Find where the given text appears and provide that cell's center as (x, y) coordinate. 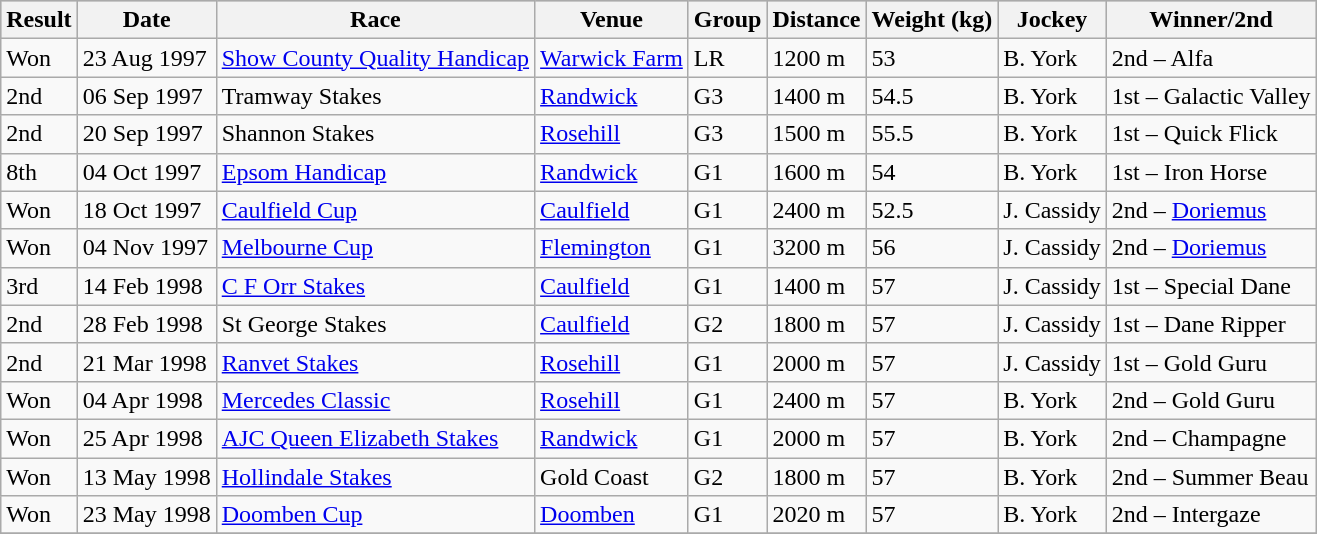
04 Nov 1997 (146, 248)
28 Feb 1998 (146, 324)
13 May 1998 (146, 477)
C F Orr Stakes (375, 286)
04 Apr 1998 (146, 400)
54 (932, 172)
Warwick Farm (612, 58)
1st – Dane Ripper (1211, 324)
18 Oct 1997 (146, 210)
25 Apr 1998 (146, 438)
04 Oct 1997 (146, 172)
Venue (612, 20)
Epsom Handicap (375, 172)
1st – Gold Guru (1211, 362)
Doomben (612, 515)
52.5 (932, 210)
Distance (816, 20)
St George Stakes (375, 324)
1500 m (816, 134)
1st – Iron Horse (1211, 172)
LR (728, 58)
Hollindale Stakes (375, 477)
Show County Quality Handicap (375, 58)
Flemington (612, 248)
1200 m (816, 58)
20 Sep 1997 (146, 134)
06 Sep 1997 (146, 96)
3200 m (816, 248)
2020 m (816, 515)
1st – Quick Flick (1211, 134)
56 (932, 248)
2nd – Gold Guru (1211, 400)
Shannon Stakes (375, 134)
Date (146, 20)
2nd – Alfa (1211, 58)
8th (39, 172)
2nd – Intergaze (1211, 515)
Weight (kg) (932, 20)
2nd – Champagne (1211, 438)
14 Feb 1998 (146, 286)
Melbourne Cup (375, 248)
23 Aug 1997 (146, 58)
Race (375, 20)
Ranvet Stakes (375, 362)
Jockey (1052, 20)
1600 m (816, 172)
Caulfield Cup (375, 210)
54.5 (932, 96)
Group (728, 20)
55.5 (932, 134)
1st – Special Dane (1211, 286)
Gold Coast (612, 477)
53 (932, 58)
Result (39, 20)
3rd (39, 286)
AJC Queen Elizabeth Stakes (375, 438)
Winner/2nd (1211, 20)
23 May 1998 (146, 515)
1st – Galactic Valley (1211, 96)
Tramway Stakes (375, 96)
21 Mar 1998 (146, 362)
Doomben Cup (375, 515)
2nd – Summer Beau (1211, 477)
Mercedes Classic (375, 400)
